Scan for the cell matching the given text and deliver its [x, y] coordinate at center. 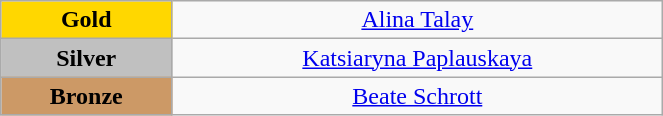
Bronze [86, 96]
Beate Schrott [418, 96]
Alina Talay [418, 20]
Katsiaryna Paplauskaya [418, 58]
Silver [86, 58]
Gold [86, 20]
